Scan for the cell matching the given text and deliver its [x, y] coordinate at center. 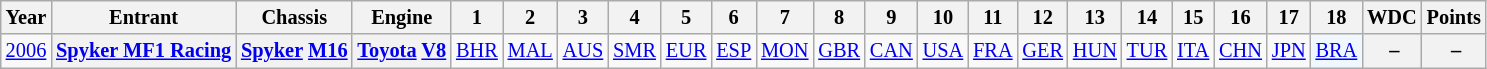
MAL [530, 51]
USA [943, 51]
13 [1095, 17]
3 [583, 17]
Engine [402, 17]
17 [1289, 17]
14 [1147, 17]
10 [943, 17]
FRA [992, 51]
5 [686, 17]
ITA [1193, 51]
CAN [892, 51]
12 [1042, 17]
2006 [26, 51]
Points [1454, 17]
BHR [477, 51]
Spyker M16 [294, 51]
15 [1193, 17]
4 [634, 17]
GER [1042, 51]
16 [1240, 17]
7 [784, 17]
Toyota V8 [402, 51]
BRA [1337, 51]
JPN [1289, 51]
AUS [583, 51]
CHN [1240, 51]
8 [839, 17]
1 [477, 17]
ESP [734, 51]
HUN [1095, 51]
Chassis [294, 17]
MON [784, 51]
Spyker MF1 Racing [144, 51]
TUR [1147, 51]
2 [530, 17]
6 [734, 17]
9 [892, 17]
Entrant [144, 17]
SMR [634, 51]
18 [1337, 17]
GBR [839, 51]
11 [992, 17]
EUR [686, 51]
WDC [1392, 17]
Year [26, 17]
